Return the [x, y] coordinate for the center point of the cell that contains the specified text.  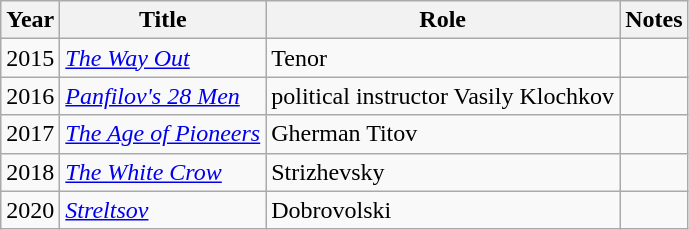
2017 [30, 134]
Title [163, 20]
2015 [30, 58]
Tenor [443, 58]
Year [30, 20]
2018 [30, 172]
Notes [654, 20]
2016 [30, 96]
political instructor Vasily Klochkov [443, 96]
Streltsov [163, 210]
Strizhevsky [443, 172]
The Way Out [163, 58]
The Age of Pioneers [163, 134]
Role [443, 20]
2020 [30, 210]
Panfilov's 28 Men [163, 96]
Gherman Titov [443, 134]
The White Crow [163, 172]
Dobrovolski [443, 210]
